Capture the cell that displays the provided text and extract its (X, Y) central coordinate. 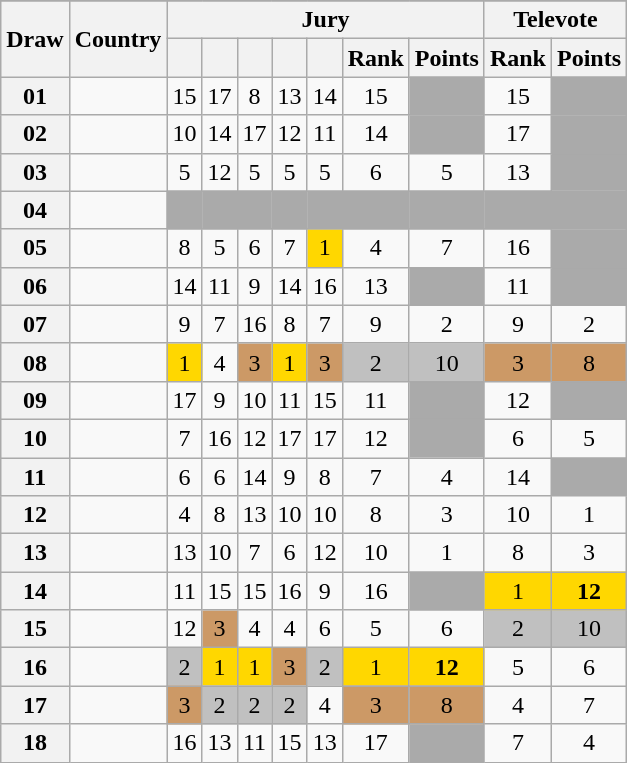
Televote (555, 20)
07 (35, 324)
Jury (326, 20)
Draw (35, 39)
04 (35, 210)
Country (118, 39)
03 (35, 172)
06 (35, 286)
02 (35, 134)
05 (35, 248)
09 (35, 400)
18 (35, 743)
01 (35, 96)
08 (35, 362)
